Return the [X, Y] coordinate for the center point of the cell that contains the specified text.  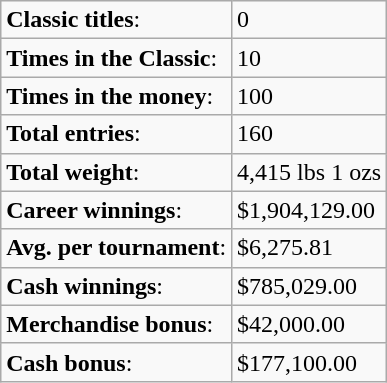
$177,100.00 [310, 362]
Career winnings: [116, 210]
Classic titles: [116, 20]
Total entries: [116, 134]
$6,275.81 [310, 248]
$42,000.00 [310, 324]
$785,029.00 [310, 286]
10 [310, 58]
4,415 lbs 1 ozs [310, 172]
160 [310, 134]
$1,904,129.00 [310, 210]
Cash bonus: [116, 362]
100 [310, 96]
Merchandise bonus: [116, 324]
Cash winnings: [116, 286]
Times in the money: [116, 96]
0 [310, 20]
Total weight: [116, 172]
Avg. per tournament: [116, 248]
Times in the Classic: [116, 58]
